Return (X, Y) of the center of cell containing provided text 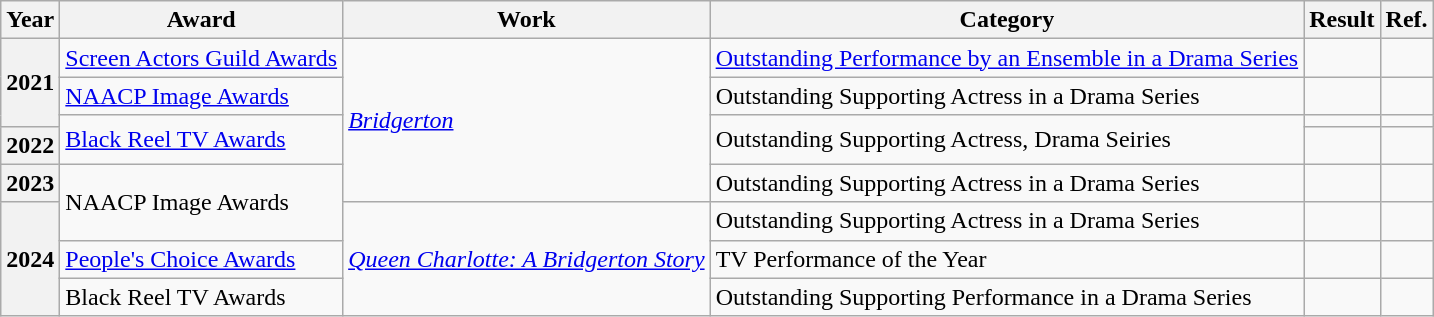
Result (1342, 20)
Category (1007, 20)
2024 (30, 259)
Queen Charlotte: A Bridgerton Story (526, 259)
Award (202, 20)
2022 (30, 145)
Outstanding Performance by an Ensemble in a Drama Series (1007, 58)
People's Choice Awards (202, 259)
Ref. (1406, 20)
Bridgerton (526, 120)
TV Performance of the Year (1007, 259)
Year (30, 20)
Work (526, 20)
Outstanding Supporting Actress, Drama Seiries (1007, 140)
Screen Actors Guild Awards (202, 58)
2021 (30, 82)
Outstanding Supporting Performance in a Drama Series (1007, 297)
2023 (30, 183)
